Detect which cell encompasses the target text, then output its [X, Y] center coordinate. 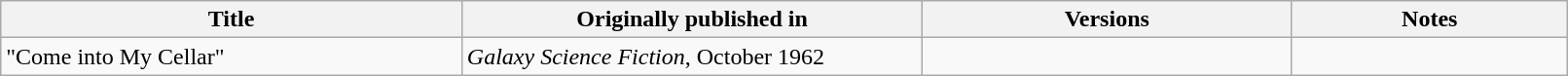
Galaxy Science Fiction, October 1962 [692, 57]
"Come into My Cellar" [232, 57]
Originally published in [692, 19]
Notes [1430, 19]
Versions [1108, 19]
Title [232, 19]
